Find where the given text appears and provide that cell's center as [X, Y] coordinate. 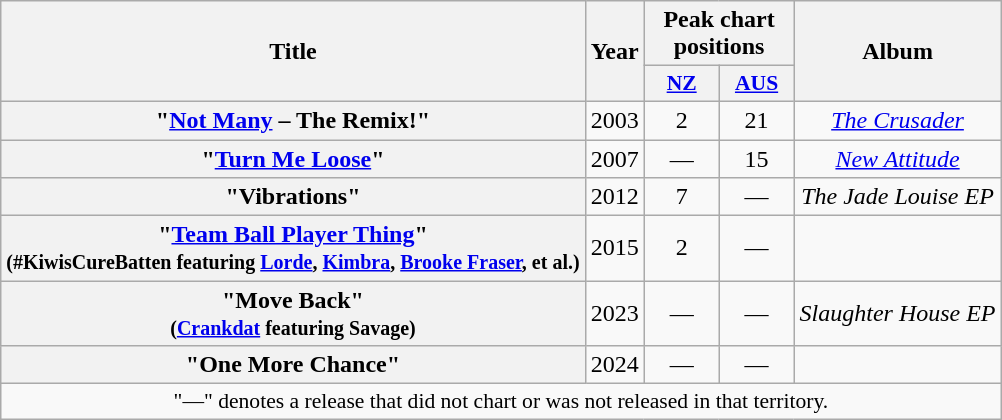
15 [756, 159]
The Jade Louise EP [898, 197]
"Vibrations" [293, 197]
2012 [614, 197]
"Turn Me Loose" [293, 159]
7 [682, 197]
"One More Chance" [293, 365]
Title [293, 52]
AUS [756, 84]
New Attitude [898, 159]
Slaughter House EP [898, 314]
21 [756, 120]
2003 [614, 120]
Year [614, 52]
"Team Ball Player Thing"(#KiwisCureBatten featuring Lorde, Kimbra, Brooke Fraser, et al.) [293, 248]
"—" denotes a release that did not chart or was not released in that territory. [501, 402]
NZ [682, 84]
2007 [614, 159]
"Move Back"(Crankdat featuring Savage) [293, 314]
Peak chart positions [719, 34]
2015 [614, 248]
Album [898, 52]
The Crusader [898, 120]
2024 [614, 365]
2023 [614, 314]
"Not Many – The Remix!" [293, 120]
